Capture the cell that displays the provided text and extract its [x, y] central coordinate. 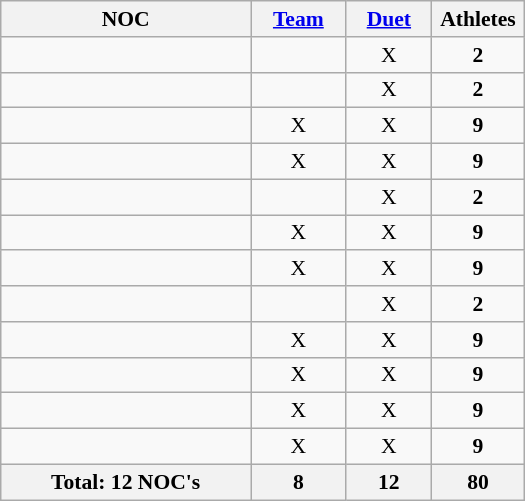
Total: 12 NOC's [126, 482]
NOC [126, 19]
12 [389, 482]
80 [478, 482]
Team [299, 19]
Duet [389, 19]
Athletes [478, 19]
8 [299, 482]
